Determine the [X, Y] coordinate at the center of the cell enclosing the given text.  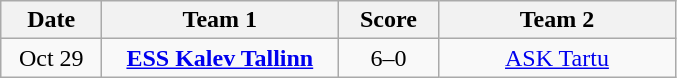
ASK Tartu [557, 58]
6–0 [388, 58]
Score [388, 20]
Date [52, 20]
ESS Kalev Tallinn [220, 58]
Team 1 [220, 20]
Team 2 [557, 20]
Oct 29 [52, 58]
